Output the [X, Y] coordinate of the center of the cell containing the given text.  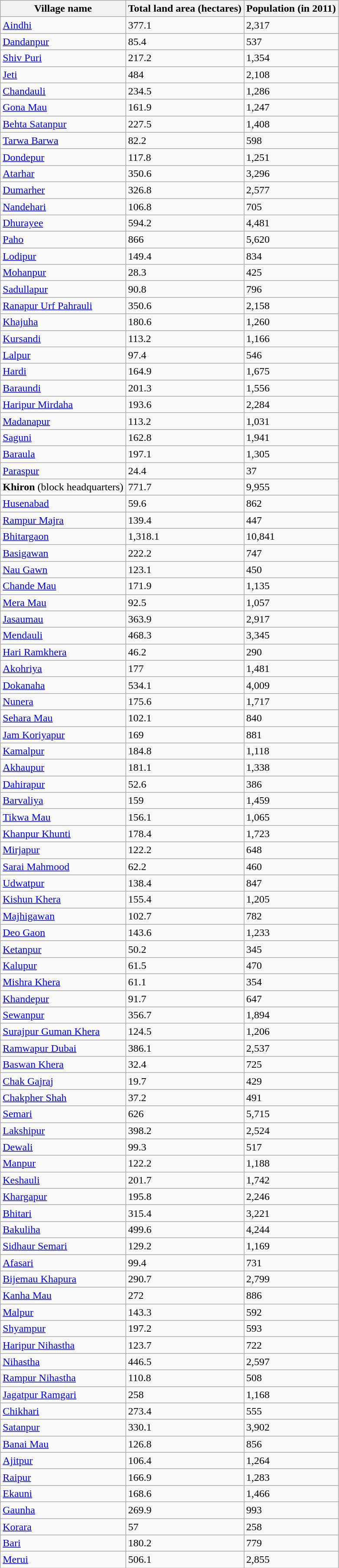
1,675 [291, 372]
Malpur [63, 1312]
Hardi [63, 372]
3,345 [291, 636]
468.3 [185, 636]
61.1 [185, 982]
Kalupur [63, 965]
484 [185, 75]
363.9 [185, 619]
2,158 [291, 306]
227.5 [185, 124]
Husenabad [63, 504]
1,135 [291, 586]
57 [185, 1526]
Kamalpur [63, 751]
Akohriya [63, 668]
180.2 [185, 1543]
161.9 [185, 108]
201.7 [185, 1180]
1,283 [291, 1477]
429 [291, 1081]
Khargapur [63, 1196]
156.1 [185, 817]
272 [185, 1296]
Sehara Mau [63, 718]
Dandanpur [63, 42]
4,009 [291, 685]
1,205 [291, 900]
499.6 [185, 1229]
Manpur [63, 1164]
1,251 [291, 157]
Lodipur [63, 256]
Nandehari [63, 207]
534.1 [185, 685]
648 [291, 850]
Baraula [63, 454]
Khiron (block headquarters) [63, 487]
Rampur Nihastha [63, 1378]
Jagatpur Ramgari [63, 1395]
102.1 [185, 718]
159 [185, 801]
1,247 [291, 108]
Khandepur [63, 998]
106.4 [185, 1460]
4,244 [291, 1229]
491 [291, 1098]
217.2 [185, 58]
Dondepur [63, 157]
138.4 [185, 883]
Bhitargaon [63, 537]
Kishun Khera [63, 900]
470 [291, 965]
Shiv Puri [63, 58]
1,206 [291, 1032]
Udwatpur [63, 883]
731 [291, 1263]
Bijemau Khapura [63, 1279]
Majhigawan [63, 916]
Satanpur [63, 1428]
2,597 [291, 1362]
782 [291, 916]
Bhitari [63, 1213]
Deo Gaon [63, 932]
330.1 [185, 1428]
2,799 [291, 1279]
184.8 [185, 751]
Kanha Mau [63, 1296]
37.2 [185, 1098]
Kursandi [63, 339]
1,260 [291, 322]
1,305 [291, 454]
178.4 [185, 834]
9,955 [291, 487]
862 [291, 504]
110.8 [185, 1378]
705 [291, 207]
460 [291, 867]
102.7 [185, 916]
Madanapur [63, 421]
2,317 [291, 25]
Gaunha [63, 1510]
2,537 [291, 1048]
1,556 [291, 388]
1,338 [291, 768]
97.4 [185, 355]
171.9 [185, 586]
1,466 [291, 1493]
Nau Gawn [63, 570]
1,168 [291, 1395]
Total land area (hectares) [185, 9]
450 [291, 570]
5,715 [291, 1114]
Haripur Mirdaha [63, 404]
Banai Mau [63, 1444]
Jam Koriyapur [63, 735]
201.3 [185, 388]
722 [291, 1345]
1,894 [291, 1015]
517 [291, 1147]
725 [291, 1065]
1,188 [291, 1164]
181.1 [185, 768]
771.7 [185, 487]
Rampur Majra [63, 520]
37 [291, 470]
Basigawan [63, 553]
Ranapur Urf Pahrauli [63, 306]
123.1 [185, 570]
2,284 [291, 404]
4,481 [291, 223]
993 [291, 1510]
1,065 [291, 817]
Chikhari [63, 1411]
Ramwapur Dubai [63, 1048]
Afasari [63, 1263]
345 [291, 949]
Baswan Khera [63, 1065]
99.4 [185, 1263]
3,902 [291, 1428]
Surajpur Guman Khera [63, 1032]
1,408 [291, 124]
162.8 [185, 437]
594.2 [185, 223]
197.1 [185, 454]
222.2 [185, 553]
85.4 [185, 42]
Behta Satanpur [63, 124]
Jeti [63, 75]
2,917 [291, 619]
Village name [63, 9]
2,246 [291, 1196]
169 [185, 735]
354 [291, 982]
1,723 [291, 834]
46.2 [185, 652]
10,841 [291, 537]
Dahirapur [63, 784]
3,221 [291, 1213]
866 [185, 240]
Bakuliha [63, 1229]
1,118 [291, 751]
Gona Mau [63, 108]
Sewanpur [63, 1015]
647 [291, 998]
91.7 [185, 998]
593 [291, 1329]
Chakpher Shah [63, 1098]
315.4 [185, 1213]
856 [291, 1444]
164.9 [185, 372]
195.8 [185, 1196]
90.8 [185, 289]
177 [185, 668]
1,481 [291, 668]
506.1 [185, 1560]
143.3 [185, 1312]
19.7 [185, 1081]
398.2 [185, 1131]
3,296 [291, 173]
61.5 [185, 965]
1,057 [291, 603]
626 [185, 1114]
377.1 [185, 25]
747 [291, 553]
92.5 [185, 603]
386 [291, 784]
Mishra Khera [63, 982]
106.8 [185, 207]
779 [291, 1543]
1,742 [291, 1180]
175.6 [185, 701]
1,031 [291, 421]
124.5 [185, 1032]
886 [291, 1296]
180.6 [185, 322]
796 [291, 289]
Semari [63, 1114]
99.3 [185, 1147]
834 [291, 256]
546 [291, 355]
Mendauli [63, 636]
1,318.1 [185, 537]
Chandauli [63, 91]
Dhurayee [63, 223]
82.2 [185, 140]
62.2 [185, 867]
Sarai Mahmood [63, 867]
155.4 [185, 900]
1,717 [291, 701]
356.7 [185, 1015]
Mera Mau [63, 603]
269.9 [185, 1510]
Keshauli [63, 1180]
1,233 [291, 932]
Chak Gajraj [63, 1081]
Mohanpur [63, 273]
197.2 [185, 1329]
Ajitpur [63, 1460]
386.1 [185, 1048]
Khajuha [63, 322]
126.8 [185, 1444]
Nunera [63, 701]
Lalpur [63, 355]
Raipur [63, 1477]
123.7 [185, 1345]
425 [291, 273]
2,108 [291, 75]
Barvaliya [63, 801]
2,524 [291, 1131]
1,286 [291, 91]
1,459 [291, 801]
143.6 [185, 932]
168.6 [185, 1493]
149.4 [185, 256]
52.6 [185, 784]
129.2 [185, 1246]
508 [291, 1378]
1,354 [291, 58]
166.9 [185, 1477]
1,166 [291, 339]
Nihastha [63, 1362]
Shyampur [63, 1329]
273.4 [185, 1411]
Hari Ramkhera [63, 652]
32.4 [185, 1065]
847 [291, 883]
2,577 [291, 190]
Dewali [63, 1147]
Merui [63, 1560]
447 [291, 520]
234.5 [185, 91]
290.7 [185, 1279]
Dumarher [63, 190]
24.4 [185, 470]
Chande Mau [63, 586]
2,855 [291, 1560]
Baraundi [63, 388]
290 [291, 652]
139.4 [185, 520]
446.5 [185, 1362]
Dokanaha [63, 685]
Haripur Nihastha [63, 1345]
1,264 [291, 1460]
Sidhaur Semari [63, 1246]
59.6 [185, 504]
Ekauni [63, 1493]
5,620 [291, 240]
592 [291, 1312]
50.2 [185, 949]
117.8 [185, 157]
Lakshipur [63, 1131]
Tarwa Barwa [63, 140]
840 [291, 718]
Khanpur Khunti [63, 834]
Sadullapur [63, 289]
1,941 [291, 437]
Saguni [63, 437]
Atarhar [63, 173]
Tikwa Mau [63, 817]
326.8 [185, 190]
537 [291, 42]
Paraspur [63, 470]
193.6 [185, 404]
Akhaupur [63, 768]
28.3 [185, 273]
Bari [63, 1543]
555 [291, 1411]
Korara [63, 1526]
Aindhi [63, 25]
Paho [63, 240]
Population (in 2011) [291, 9]
1,169 [291, 1246]
Mirjapur [63, 850]
Ketanpur [63, 949]
Jasaumau [63, 619]
598 [291, 140]
881 [291, 735]
